For the text-containing cell, return its midpoint in (X, Y) coordinate format. 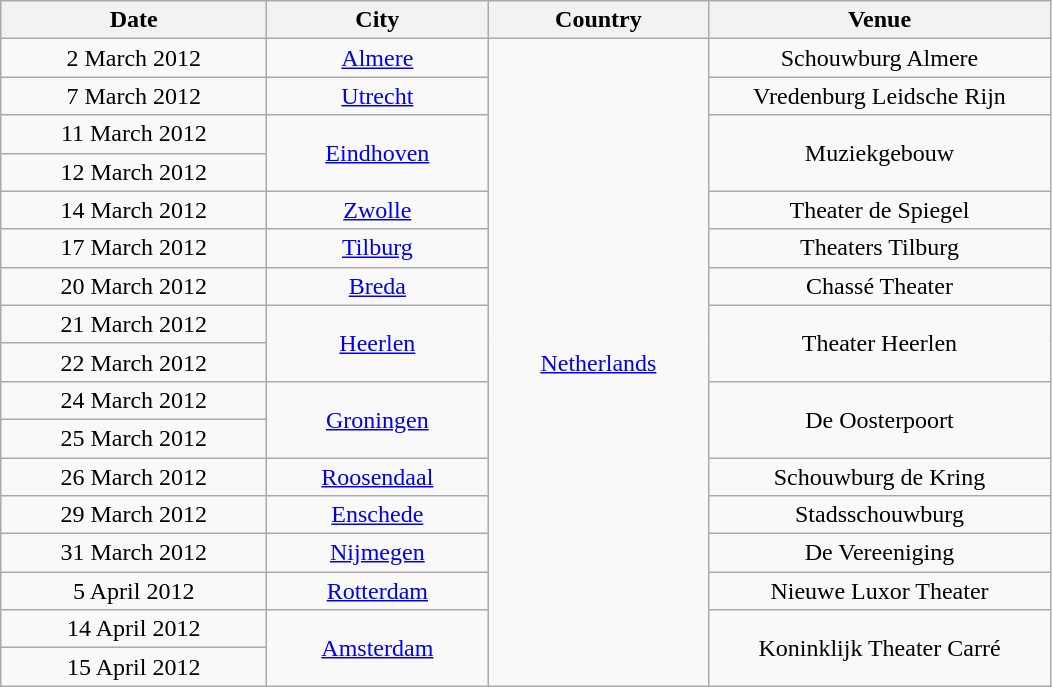
Country (598, 20)
Groningen (378, 419)
14 March 2012 (134, 210)
17 March 2012 (134, 248)
Theater Heerlen (880, 343)
Koninklijk Theater Carré (880, 648)
15 April 2012 (134, 667)
Chassé Theater (880, 286)
Breda (378, 286)
26 March 2012 (134, 477)
14 April 2012 (134, 629)
Almere (378, 58)
Eindhoven (378, 153)
Enschede (378, 515)
12 March 2012 (134, 172)
21 March 2012 (134, 324)
Venue (880, 20)
Rotterdam (378, 591)
Nijmegen (378, 553)
Tilburg (378, 248)
7 March 2012 (134, 96)
25 March 2012 (134, 438)
City (378, 20)
Vredenburg Leidsche Rijn (880, 96)
Roosendaal (378, 477)
Date (134, 20)
Schouwburg de Kring (880, 477)
Stadsschouwburg (880, 515)
Nieuwe Luxor Theater (880, 591)
11 March 2012 (134, 134)
2 March 2012 (134, 58)
22 March 2012 (134, 362)
5 April 2012 (134, 591)
Heerlen (378, 343)
20 March 2012 (134, 286)
De Oosterpoort (880, 419)
Schouwburg Almere (880, 58)
Amsterdam (378, 648)
Muziekgebouw (880, 153)
De Vereeniging (880, 553)
Utrecht (378, 96)
29 March 2012 (134, 515)
Netherlands (598, 362)
31 March 2012 (134, 553)
24 March 2012 (134, 400)
Theater de Spiegel (880, 210)
Theaters Tilburg (880, 248)
Zwolle (378, 210)
